Locate the cell with the specified text and output its (x, y) center coordinate. 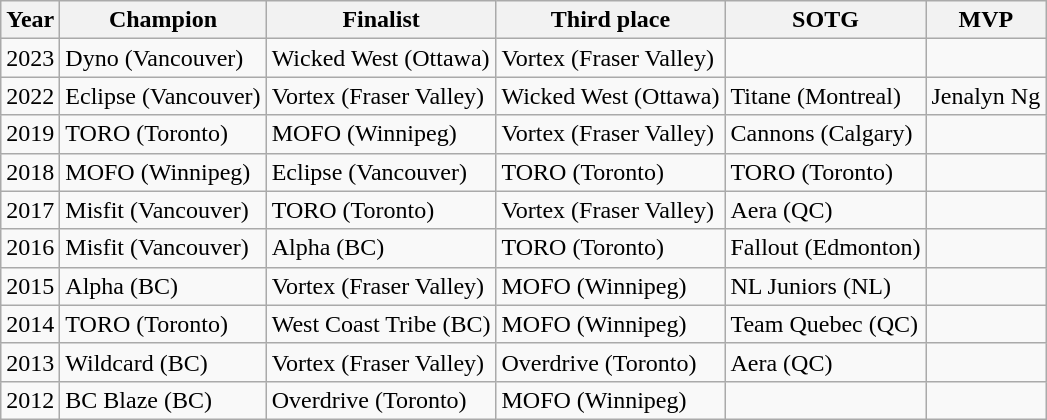
2015 (30, 286)
Titane (Montreal) (826, 96)
2016 (30, 248)
NL Juniors (NL) (826, 286)
2023 (30, 58)
West Coast Tribe (BC) (381, 324)
2019 (30, 134)
Finalist (381, 20)
Year (30, 20)
2012 (30, 400)
2018 (30, 172)
SOTG (826, 20)
BC Blaze (BC) (163, 400)
2017 (30, 210)
Third place (610, 20)
MVP (986, 20)
Team Quebec (QC) (826, 324)
2014 (30, 324)
Champion (163, 20)
2022 (30, 96)
Dyno (Vancouver) (163, 58)
Cannons (Calgary) (826, 134)
2013 (30, 362)
Wildcard (BC) (163, 362)
Fallout (Edmonton) (826, 248)
Jenalyn Ng (986, 96)
